Scan for the cell matching the given text and deliver its (X, Y) coordinate at center. 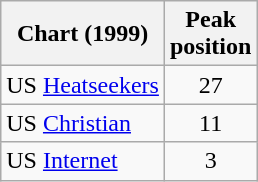
Chart (1999) (83, 34)
3 (210, 161)
Peakposition (210, 34)
11 (210, 123)
US Christian (83, 123)
US Internet (83, 161)
US Heatseekers (83, 85)
27 (210, 85)
